From the cell containing the given text, extract its center point as (X, Y) coordinate. 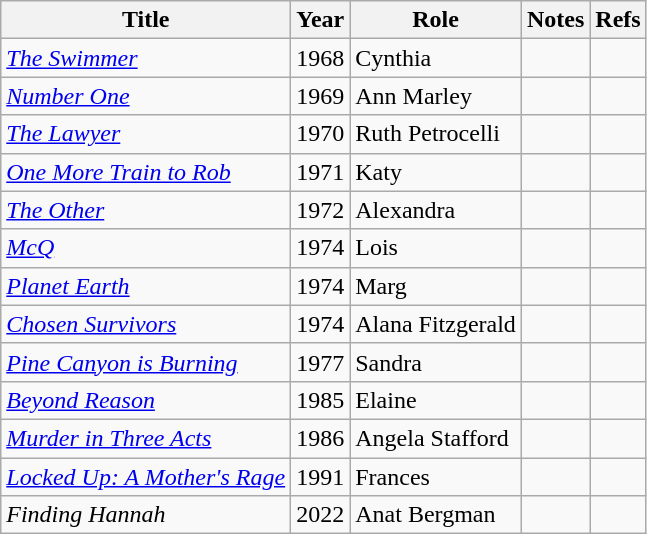
Notes (555, 20)
Katy (436, 172)
Alexandra (436, 210)
Marg (436, 286)
Alana Fitzgerald (436, 324)
Number One (146, 96)
McQ (146, 248)
1969 (320, 96)
The Other (146, 210)
2022 (320, 515)
Cynthia (436, 58)
Ann Marley (436, 96)
Angela Stafford (436, 438)
1972 (320, 210)
1970 (320, 134)
One More Train to Rob (146, 172)
1986 (320, 438)
1977 (320, 362)
Sandra (436, 362)
Frances (436, 477)
Title (146, 20)
Chosen Survivors (146, 324)
Murder in Three Acts (146, 438)
Elaine (436, 400)
Ruth Petrocelli (436, 134)
Refs (618, 20)
Finding Hannah (146, 515)
1985 (320, 400)
Anat Bergman (436, 515)
The Lawyer (146, 134)
Locked Up: A Mother's Rage (146, 477)
1971 (320, 172)
Role (436, 20)
Lois (436, 248)
Beyond Reason (146, 400)
1968 (320, 58)
Pine Canyon is Burning (146, 362)
Year (320, 20)
1991 (320, 477)
Planet Earth (146, 286)
The Swimmer (146, 58)
